Extract the [x, y] coordinate from the center of the cell holding the provided text.  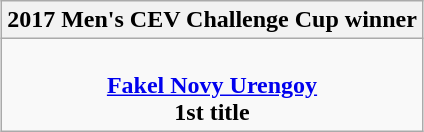
2017 Men's CEV Challenge Cup winner [212, 20]
Fakel Novy Urengoy 1st title [212, 85]
